Search for the cell housing the specified text and yield its (x, y) center coordinate. 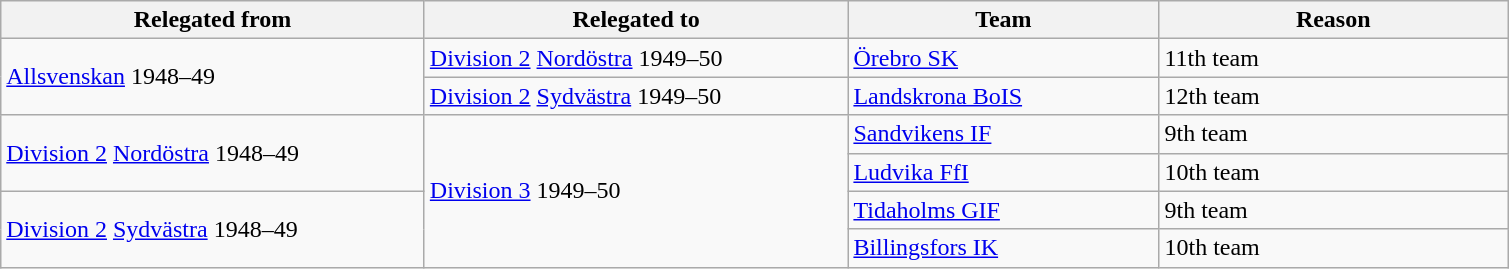
11th team (1334, 58)
Ludvika FfI (1004, 172)
Örebro SK (1004, 58)
Team (1004, 20)
Landskrona BoIS (1004, 96)
Division 2 Nordöstra 1949–50 (636, 58)
Division 2 Nordöstra 1948–49 (213, 153)
Division 2 Sydvästra 1949–50 (636, 96)
Relegated from (213, 20)
Relegated to (636, 20)
Division 2 Sydvästra 1948–49 (213, 229)
Reason (1334, 20)
Sandvikens IF (1004, 134)
12th team (1334, 96)
Division 3 1949–50 (636, 191)
Allsvenskan 1948–49 (213, 77)
Tidaholms GIF (1004, 210)
Billingsfors IK (1004, 248)
